Find where the given text appears and provide that cell's center as (X, Y) coordinate. 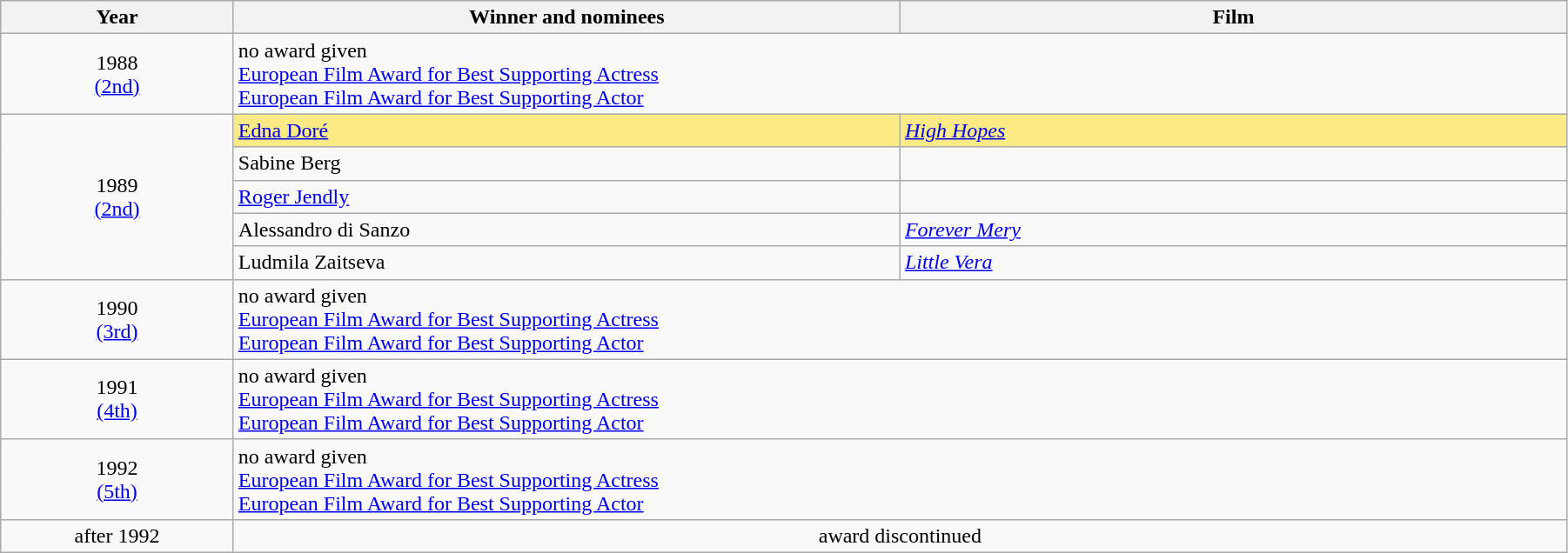
1990(3rd) (117, 319)
1989(2nd) (117, 197)
after 1992 (117, 536)
High Hopes (1233, 130)
Sabine Berg (566, 163)
Little Vera (1233, 263)
Film (1233, 17)
Year (117, 17)
Winner and nominees (566, 17)
Ludmila Zaitseva (566, 263)
Edna Doré (566, 130)
1988(2nd) (117, 74)
1991(4th) (117, 399)
Forever Mery (1233, 230)
Alessandro di Sanzo (566, 230)
Roger Jendly (566, 197)
award discontinued (900, 536)
1992(5th) (117, 479)
